For the text-containing cell, return its midpoint in [X, Y] coordinate format. 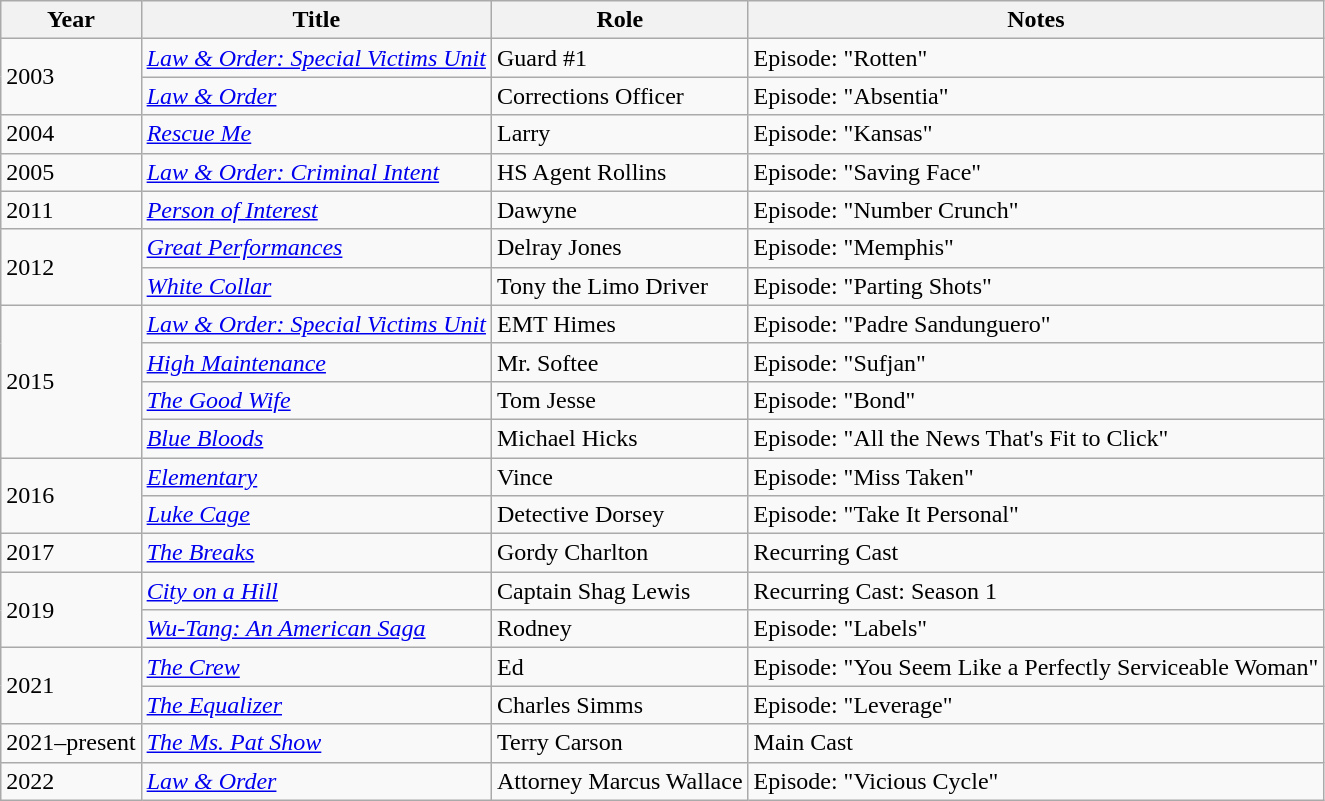
Tony the Limo Driver [620, 286]
Role [620, 20]
The Equalizer [316, 705]
Main Cast [1036, 743]
Episode: "Miss Taken" [1036, 477]
Title [316, 20]
Episode: "Bond" [1036, 400]
Episode: "Vicious Cycle" [1036, 781]
Rodney [620, 629]
The Breaks [316, 553]
Episode: "Parting Shots" [1036, 286]
Luke Cage [316, 515]
2011 [71, 210]
Attorney Marcus Wallace [620, 781]
Episode: "Memphis" [1036, 248]
Mr. Softee [620, 362]
The Crew [316, 667]
Episode: "You Seem Like a Perfectly Serviceable Woman" [1036, 667]
2004 [71, 134]
The Ms. Pat Show [316, 743]
2015 [71, 381]
2019 [71, 610]
Tom Jesse [620, 400]
Ed [620, 667]
Episode: "All the News That's Fit to Click" [1036, 438]
Elementary [316, 477]
Michael Hicks [620, 438]
Episode: "Take It Personal" [1036, 515]
2005 [71, 172]
2021 [71, 686]
2017 [71, 553]
White Collar [316, 286]
Recurring Cast: Season 1 [1036, 591]
Great Performances [316, 248]
Episode: "Leverage" [1036, 705]
2021–present [71, 743]
Delray Jones [620, 248]
Episode: "Absentia" [1036, 96]
Episode: "Rotten" [1036, 58]
Gordy Charlton [620, 553]
Person of Interest [316, 210]
Law & Order: Criminal Intent [316, 172]
Terry Carson [620, 743]
Episode: "Padre Sandunguero" [1036, 324]
2003 [71, 77]
2016 [71, 496]
2012 [71, 267]
Wu-Tang: An American Saga [316, 629]
Detective Dorsey [620, 515]
High Maintenance [316, 362]
Episode: "Saving Face" [1036, 172]
Vince [620, 477]
2022 [71, 781]
Episode: "Labels" [1036, 629]
Guard #1 [620, 58]
Larry [620, 134]
The Good Wife [316, 400]
HS Agent Rollins [620, 172]
Episode: "Sufjan" [1036, 362]
Recurring Cast [1036, 553]
Episode: "Number Crunch" [1036, 210]
City on a Hill [316, 591]
Dawyne [620, 210]
Year [71, 20]
EMT Himes [620, 324]
Episode: "Kansas" [1036, 134]
Rescue Me [316, 134]
Captain Shag Lewis [620, 591]
Blue Bloods [316, 438]
Corrections Officer [620, 96]
Charles Simms [620, 705]
Notes [1036, 20]
